Output the (X, Y) coordinate of the center of the cell containing the given text.  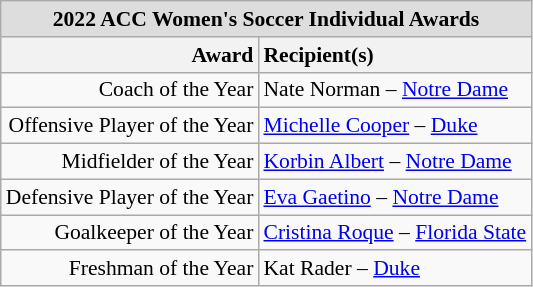
Defensive Player of the Year (130, 197)
Nate Norman – Notre Dame (394, 90)
Cristina Roque – Florida State (394, 233)
Coach of the Year (130, 90)
Offensive Player of the Year (130, 126)
Kat Rader – Duke (394, 269)
Michelle Cooper – Duke (394, 126)
Award (130, 55)
2022 ACC Women's Soccer Individual Awards (266, 19)
Goalkeeper of the Year (130, 233)
Recipient(s) (394, 55)
Korbin Albert – Notre Dame (394, 162)
Freshman of the Year (130, 269)
Eva Gaetino – Notre Dame (394, 197)
Midfielder of the Year (130, 162)
